Extract the (X, Y) coordinate from the center of the cell holding the provided text.  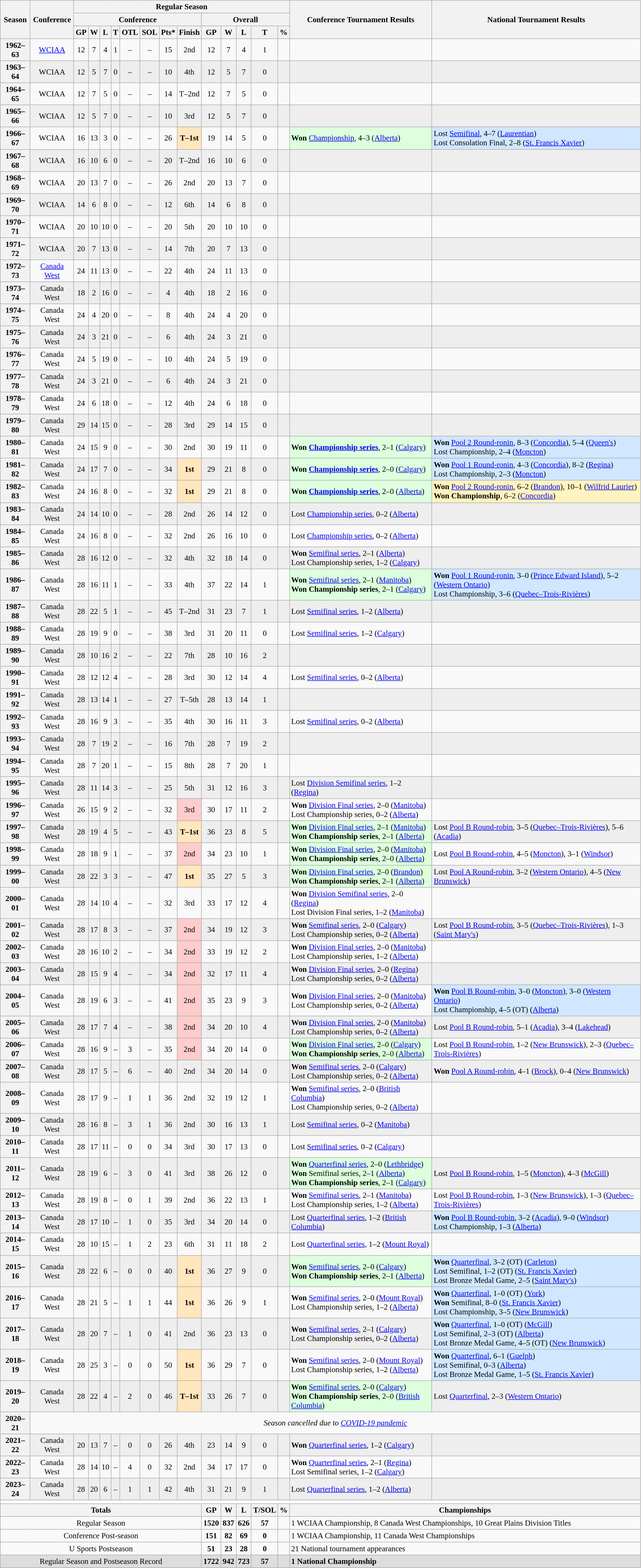
1963–64 (15, 72)
Lost Semifinal series, 0–2 (Calgary) (361, 1147)
1986–87 (15, 585)
Won Semifinal series, 2–1 (Calgary)Lost Championship series, 0–2 (Alberta) (361, 1334)
Lost Semifinal series, 1–2 (Calgary) (361, 633)
Season cancelled due to COVID-19 pandemic (335, 1423)
Won Quarterfinal, 3–2 (OT) (Carleton)Lost Semifinal, 1–2 (OT) (St. Francis Xavier)Lost Bronze Medal Game, 2–5 (Saint Mary's) (536, 1271)
National Tournament Results (536, 20)
1 WCIAA Championship, 8 Canada West Championships, 10 Great Plains Division Titles (465, 1523)
626 (244, 1523)
SOL (149, 32)
Won Division Semifinal series, 2–0 (Regina)Lost Division Final series, 1–2 (Manitoba) (361, 903)
837 (228, 1523)
Lost Pool B Round-robin, 4–5 (Moncton), 3–1 (Windsor) (536, 854)
Lost Semifinal series, 1–2 (Alberta) (361, 611)
1988–89 (15, 633)
1980–81 (15, 447)
2020–21 (15, 1423)
2009–10 (15, 1125)
8th (189, 766)
1962–63 (15, 50)
1985–86 (15, 558)
Pts* (168, 32)
Won Semifinal series, 2–0 (Calgary)Won Championship series, 2–0 (British Columbia) (361, 1396)
Lost Quarterfinal, 2–3 (Western Ontario) (536, 1396)
1975–76 (15, 337)
Won Division Final series, 2–1 (Manitoba)Won Championship series, 2–1 (Alberta) (361, 832)
151 (211, 1536)
Won Pool B Round-robin, 3–0 (Moncton), 3–0 (Western Ontario)Lost Championship, 4–5 (OT) (Alberta) (536, 1001)
50 (168, 1365)
Won Championship series, 2–1 (Calgary) (361, 447)
1987–88 (15, 611)
Conference Tournament Results (361, 20)
1965–66 (15, 116)
Lost Pool B Round-robin, 3–5 (Quebec–Trois-Rivières), 5–6 (Acadia) (536, 832)
Lost Quarterfinal series, 1–2 (British Columbia) (361, 1222)
Won Pool A Round-robin, 4–1 (Brock), 0–4 (New Brunswick) (536, 1071)
46 (168, 1396)
Championships (465, 1510)
Won Quarterfinal series, 2–0 (Lethbridge)Won Semifinal series, 2–1 (Alberta)Won Championship series, 2–1 (Calgary) (361, 1174)
1983–84 (15, 513)
2019–20 (15, 1396)
Won Semifinal series, 2–1 (Manitoba)Won Championship series, 2–1 (Calgary) (361, 585)
Totals (101, 1510)
47 (168, 876)
2014–15 (15, 1244)
T/SOL (265, 1510)
Won Quarterfinal series, 2–1 (Regina)Lost Semifinal series, 1–2 (Calgary) (361, 1467)
Lost Division Semifinal series, 1–2 (Regina) (361, 788)
1999–00 (15, 876)
2002–03 (15, 952)
1520 (211, 1523)
1970–71 (15, 226)
2023–24 (15, 1489)
Won Semifinal series, 2–0 (Calgary)Won Championship series, 2–1 (Alberta) (361, 1271)
1969–70 (15, 204)
1968–69 (15, 183)
2005–06 (15, 1027)
2008–09 (15, 1098)
Won Semifinal series, 2–1 (Alberta)Lost Championship series, 1–2 (Calgary) (361, 558)
1992–93 (15, 722)
1990–91 (15, 678)
69 (244, 1536)
Won Championship series, 2–0 (Alberta) (361, 492)
1981–82 (15, 470)
Won Pool B Round-robin, 3–2 (Acadia), 9–0 (Windsor)Lost Championship, 1–3 (Alberta) (536, 1222)
Lost Pool A Round-robin, 3–2 (Western Ontario), 4–5 (New Brunswick) (536, 876)
Won Pool 1 Round-ronin, 4–3 (Concordia), 8–2 (Regina)Lost Championship, 2–3 (Moncton) (536, 470)
2021–22 (15, 1445)
Won Quarterfinal series, 1–2 (Calgary) (361, 1445)
Lost Semifinal, 4–7 (Laurentian)Lost Consolation Final, 2–8 (St. Francis Xavier) (536, 138)
1998–99 (15, 854)
2001–02 (15, 930)
2007–08 (15, 1071)
1966–67 (15, 138)
1977–78 (15, 381)
Won Championship, 4–3 (Alberta) (361, 138)
T–5th (189, 699)
Lost Pool B Round-robin, 3–5 (Quebec–Trois-Rivières), 1–3 (Saint Mary's) (536, 930)
Lost Semifinal series, 0–2 (Manitoba) (361, 1125)
2010–11 (15, 1147)
Won Quarterfinal, 6–1 (Guelph)Lost Semifinal, 0–3 (Alberta)Lost Bronze Medal Game, 1–5 (St. Francis Xavier) (536, 1365)
Won Division Final series, 2–0 (Calgary)Won Championship series, 2–0 (Alberta) (361, 1049)
82 (228, 1536)
U Sports Postseason (101, 1549)
Finish (189, 32)
Won Division Final series, 2–0 (Manitoba)Won Championship series, 2–0 (Alberta) (361, 854)
1976–77 (15, 359)
2004–05 (15, 1001)
1978–79 (15, 403)
Won Championship series, 2–0 (Calgary) (361, 470)
Lost Quarterfinal series, 1–2 (Mount Royal) (361, 1244)
Won Pool 2 Round-ronin, 6–2 (Brandon), 10–1 (Wilfrid Laurier)Won Championship, 6–2 (Concordia) (536, 492)
2003–04 (15, 974)
2012–13 (15, 1200)
1995–96 (15, 788)
Overall (246, 20)
1974–75 (15, 315)
Won Division Final series, 2–0 (Brandon)Won Championship series, 2–1 (Alberta) (361, 876)
1972–73 (15, 271)
Won Semifinal series, 2–0 (British Columbia)Lost Championship series, 0–2 (Alberta) (361, 1098)
57 (265, 1523)
2015–16 (15, 1271)
2018–19 (15, 1365)
Lost Pool B Round-robin, 1–3 (New Brunswick), 1–3 (Quebec–Trois-Rivières) (536, 1200)
43 (168, 832)
Won Pool 2 Round-ronin, 8–3 (Concordia), 5–4 (Queen's)Lost Championship, 2–4 (Moncton) (536, 447)
Conference Post-season (101, 1536)
1973–74 (15, 293)
Lost Quarterfinal series, 1–2 (Alberta) (361, 1489)
Lost Pool B Round-robin, 1–5 (Moncton), 4–3 (McGill) (536, 1174)
2011–12 (15, 1174)
1979–80 (15, 425)
2006–07 (15, 1049)
Won Division Final series, 2–0 (Regina)Lost Championship series, 0–2 (Alberta) (361, 974)
1967–68 (15, 161)
21 National tournament appearances (465, 1549)
2013–14 (15, 1222)
2017–18 (15, 1334)
Won Quarterfinal, 1–0 (OT) (McGill)Lost Semifinal, 2–3 (OT) (Alberta)Lost Bronze Medal Game, 4–5 (OT) (New Brunswick) (536, 1334)
44 (168, 1302)
1964–65 (15, 94)
Season (15, 20)
1989–90 (15, 656)
1996–97 (15, 810)
Won Quarterfinal, 1–0 (OT) (York)Won Semifinal, 8–0 (St. Francis Xavier)Lost Championship, 3–5 (New Brunswick) (536, 1302)
Won Pool 1 Round-ronin, 3–0 (Prince Edward Island), 5–2 (Western Ontario)Lost Championship, 3–6 (Quebec–Trois-Rivières) (536, 585)
1994–95 (15, 766)
Won Division Final series, 2–0 (Manitoba)Lost Championship series, 1–2 (Alberta) (361, 952)
1971–72 (15, 249)
1997–98 (15, 832)
51 (211, 1549)
39 (168, 1200)
2022–23 (15, 1467)
1984–85 (15, 536)
2016–17 (15, 1302)
1982–83 (15, 492)
Won Semifinal series, 2–1 (Manitoba)Lost Championship series, 1–2 (Alberta) (361, 1200)
Lost Pool B Round-robin, 5–1 (Acadia), 3–4 (Lakehead) (536, 1027)
2000–01 (15, 903)
1993–94 (15, 744)
45 (168, 611)
Lost Pool B Round-robin, 1–2 (New Brunswick), 2–3 (Quebec–Trois-Rivières) (536, 1049)
42 (168, 1489)
1 WCIAA Championship, 11 Canada West Championships (465, 1536)
1991–92 (15, 699)
OTL (130, 32)
